Capture the cell that displays the provided text and extract its [x, y] central coordinate. 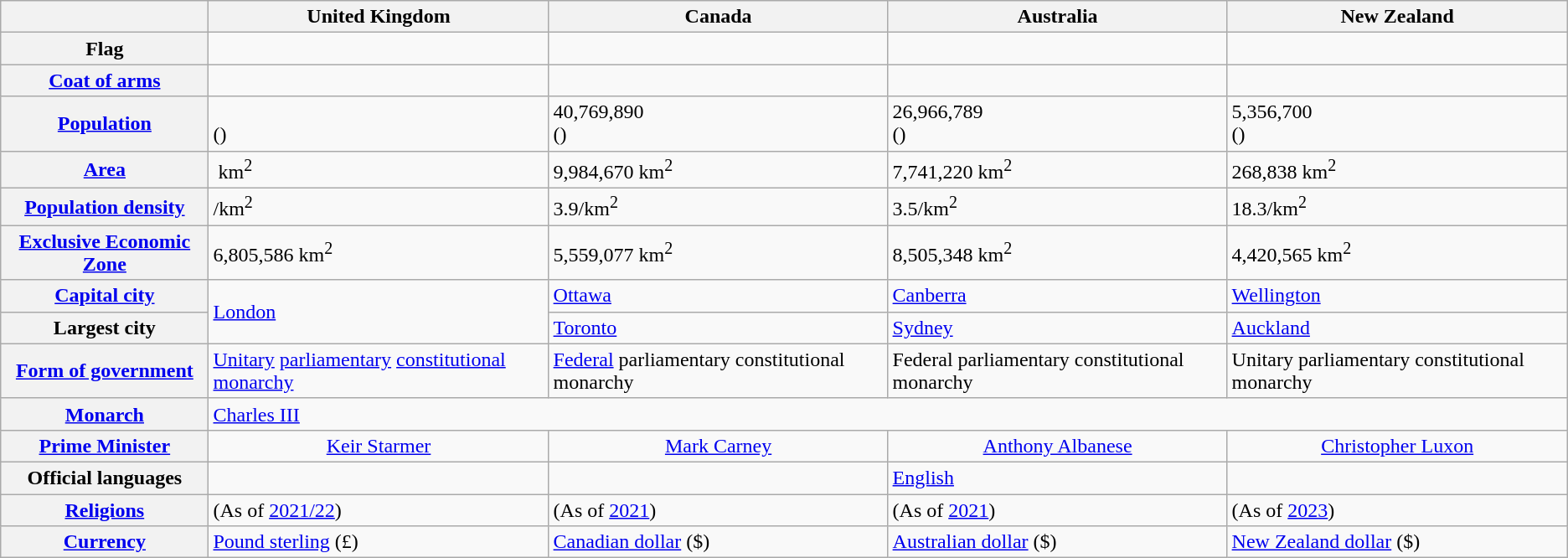
Toronto [719, 328]
Christopher Luxon [1397, 446]
Area [105, 169]
7,741,220 km2 [1057, 169]
5,559,077 km2 [719, 253]
Official languages [105, 478]
English [1057, 478]
km2 [379, 169]
Capital city [105, 296]
Charles III [888, 414]
Australia [1057, 17]
Religions [105, 510]
Mark Carney [719, 446]
Currency [105, 542]
5,356,700() [1397, 124]
New Zealand dollar ($) [1397, 542]
Coat of arms [105, 80]
3.5/km2 [1057, 208]
268,838 km2 [1397, 169]
Keir Starmer [379, 446]
18.3/km2 [1397, 208]
Form of government [105, 370]
6,805,586 km2 [379, 253]
3.9/km2 [719, 208]
(As of 2023) [1397, 510]
4,420,565 km2 [1397, 253]
Largest city [105, 328]
Population density [105, 208]
Pound sterling (£) [379, 542]
Auckland [1397, 328]
New Zealand [1397, 17]
Exclusive Economic Zone [105, 253]
Canadian dollar ($) [719, 542]
Monarch [105, 414]
Canberra [1057, 296]
() [379, 124]
(As of 2021/22) [379, 510]
Population [105, 124]
8,505,348 km2 [1057, 253]
Wellington [1397, 296]
Ottawa [719, 296]
Anthony Albanese [1057, 446]
Sydney [1057, 328]
Australian dollar ($) [1057, 542]
40,769,890() [719, 124]
United Kingdom [379, 17]
Canada [719, 17]
London [379, 312]
/km2 [379, 208]
Prime Minister [105, 446]
9,984,670 km2 [719, 169]
Flag [105, 49]
26,966,789() [1057, 124]
